Output the (x, y) coordinate of the center of the cell containing the given text.  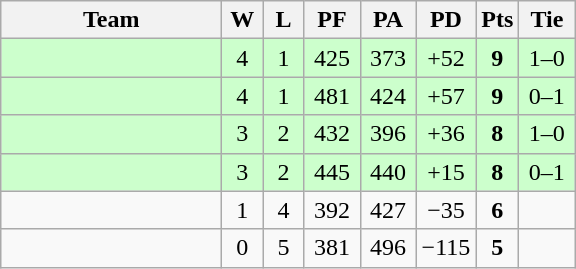
Tie (547, 20)
373 (388, 58)
Team (112, 20)
−115 (446, 248)
427 (388, 210)
0 (242, 248)
+36 (446, 134)
424 (388, 96)
Pts (498, 20)
+57 (446, 96)
425 (332, 58)
PA (388, 20)
381 (332, 248)
PF (332, 20)
432 (332, 134)
496 (388, 248)
440 (388, 172)
PD (446, 20)
+15 (446, 172)
6 (498, 210)
W (242, 20)
L (284, 20)
−35 (446, 210)
392 (332, 210)
+52 (446, 58)
445 (332, 172)
481 (332, 96)
396 (388, 134)
